Scan for the cell matching the given text and deliver its [x, y] coordinate at center. 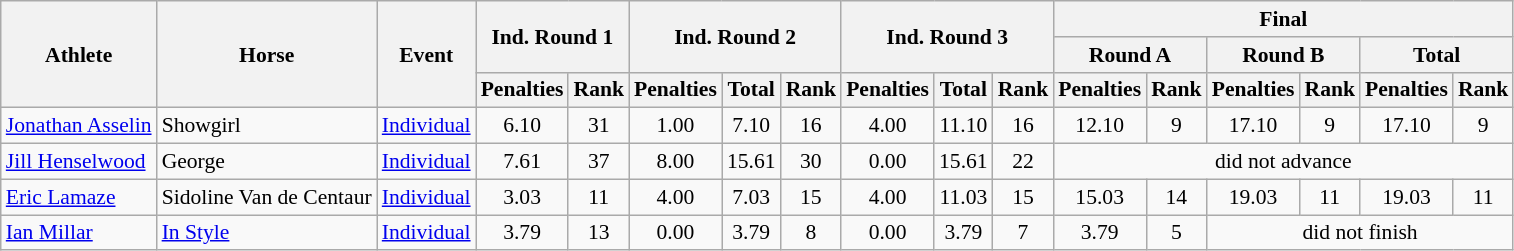
Athlete [79, 54]
Round B [1284, 55]
3.03 [522, 197]
Event [426, 54]
31 [598, 126]
Jill Henselwood [79, 162]
Ian Millar [79, 233]
7.10 [752, 126]
30 [812, 162]
Showgirl [267, 126]
14 [1176, 197]
In Style [267, 233]
did not finish [1360, 233]
Ind. Round 1 [552, 36]
Horse [267, 54]
7 [1024, 233]
George [267, 162]
13 [598, 233]
12.10 [1100, 126]
6.10 [522, 126]
Ind. Round 2 [735, 36]
7.61 [522, 162]
Final [1283, 19]
did not advance [1283, 162]
Round A [1130, 55]
Jonathan Asselin [79, 126]
Sidoline Van de Centaur [267, 197]
Ind. Round 3 [947, 36]
8 [812, 233]
7.03 [752, 197]
37 [598, 162]
1.00 [676, 126]
11.10 [964, 126]
22 [1024, 162]
Eric Lamaze [79, 197]
15.03 [1100, 197]
11.03 [964, 197]
5 [1176, 233]
8.00 [676, 162]
